For the text-containing cell, return its midpoint in [X, Y] coordinate format. 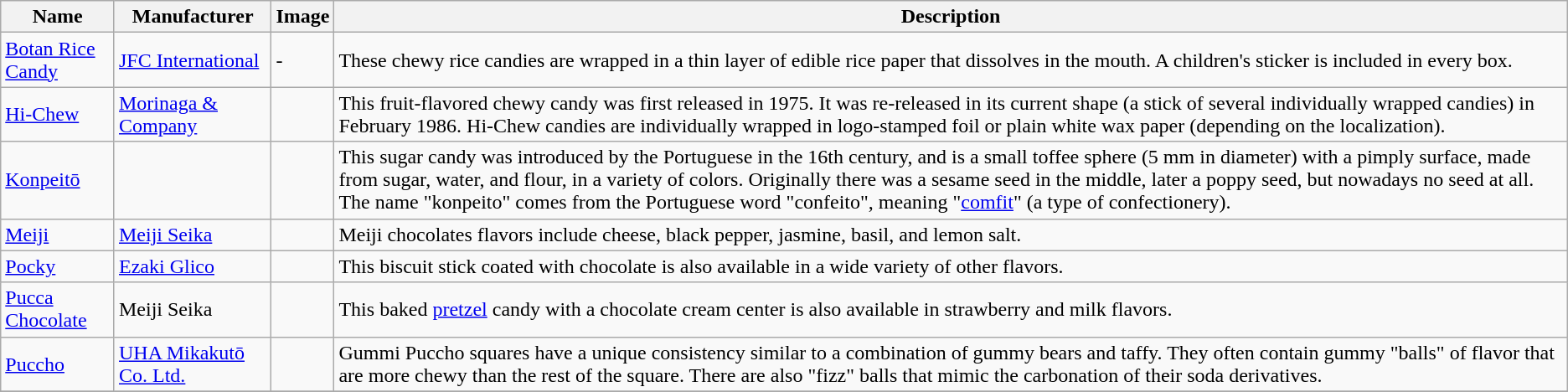
This biscuit stick coated with chocolate is also available in a wide variety of other flavors. [951, 266]
Manufacturer [193, 17]
Image [303, 17]
These chewy rice candies are wrapped in a thin layer of edible rice paper that dissolves in the mouth. A children's sticker is included in every box. [951, 60]
Pocky [58, 266]
Konpeitō [58, 180]
Meiji [58, 235]
Pucca Chocolate [58, 310]
JFC International [193, 60]
UHA Mikakutō Co. Ltd. [193, 364]
Ezaki Glico [193, 266]
Name [58, 17]
Description [951, 17]
- [303, 60]
Botan Rice Candy [58, 60]
Puccho [58, 364]
This baked pretzel candy with a chocolate cream center is also available in strawberry and milk flavors. [951, 310]
Morinaga & Company [193, 114]
Meiji chocolates flavors include cheese, black pepper, jasmine, basil, and lemon salt. [951, 235]
Hi-Chew [58, 114]
